Find where the given text appears and provide that cell's center as [x, y] coordinate. 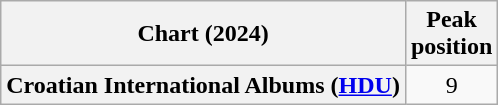
Croatian International Albums (HDU) [204, 85]
Chart (2024) [204, 34]
9 [451, 85]
Peakposition [451, 34]
